Capture the cell that displays the provided text and extract its [x, y] central coordinate. 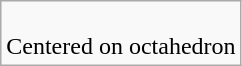
Centered on octahedron [121, 34]
